Pinpoint the cell where the given text exists, returning its [x, y] midpoint coordinate. 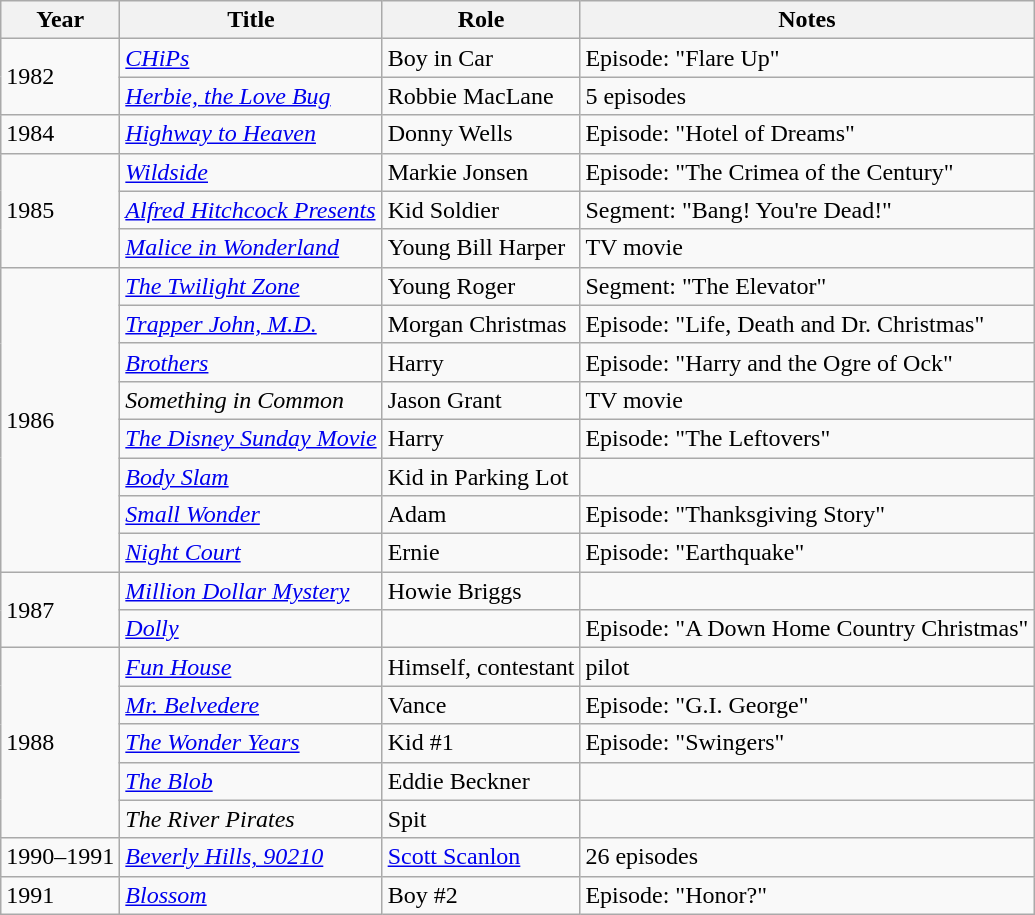
Ernie [481, 553]
Howie Briggs [481, 591]
Morgan Christmas [481, 324]
Title [251, 20]
Trapper John, M.D. [251, 324]
Herbie, the Love Bug [251, 96]
1986 [60, 419]
Role [481, 20]
Something in Common [251, 400]
Young Bill Harper [481, 248]
Mr. Belvedere [251, 705]
5 episodes [807, 96]
Small Wonder [251, 515]
Brothers [251, 362]
Markie Jonsen [481, 172]
Fun House [251, 667]
The Twilight Zone [251, 286]
Episode: "Swingers" [807, 743]
Episode: "Honor?" [807, 895]
1990–1991 [60, 857]
Episode: "A Down Home Country Christmas" [807, 629]
Notes [807, 20]
Segment: "The Elevator" [807, 286]
Donny Wells [481, 134]
CHiPs [251, 58]
Year [60, 20]
26 episodes [807, 857]
Body Slam [251, 477]
Adam [481, 515]
The River Pirates [251, 819]
Boy in Car [481, 58]
Episode: "Harry and the Ogre of Ock" [807, 362]
Wildside [251, 172]
Episode: "Hotel of Dreams" [807, 134]
Jason Grant [481, 400]
Blossom [251, 895]
Scott Scanlon [481, 857]
Boy #2 [481, 895]
1991 [60, 895]
Himself, contestant [481, 667]
Episode: "Flare Up" [807, 58]
1987 [60, 610]
1984 [60, 134]
Alfred Hitchcock Presents [251, 210]
Episode: "The Leftovers" [807, 438]
1988 [60, 743]
Robbie MacLane [481, 96]
The Wonder Years [251, 743]
Night Court [251, 553]
Kid in Parking Lot [481, 477]
Vance [481, 705]
Kid Soldier [481, 210]
Malice in Wonderland [251, 248]
Episode: "Life, Death and Dr. Christmas" [807, 324]
Dolly [251, 629]
1982 [60, 77]
Segment: "Bang! You're Dead!" [807, 210]
The Disney Sunday Movie [251, 438]
Episode: "Earthquake" [807, 553]
Spit [481, 819]
The Blob [251, 781]
pilot [807, 667]
1985 [60, 210]
Episode: "Thanksgiving Story" [807, 515]
Episode: "G.I. George" [807, 705]
Million Dollar Mystery [251, 591]
Episode: "The Crimea of the Century" [807, 172]
Eddie Beckner [481, 781]
Kid #1 [481, 743]
Beverly Hills, 90210 [251, 857]
Young Roger [481, 286]
Highway to Heaven [251, 134]
